Extract the [x, y] coordinate from the center of the cell holding the provided text.  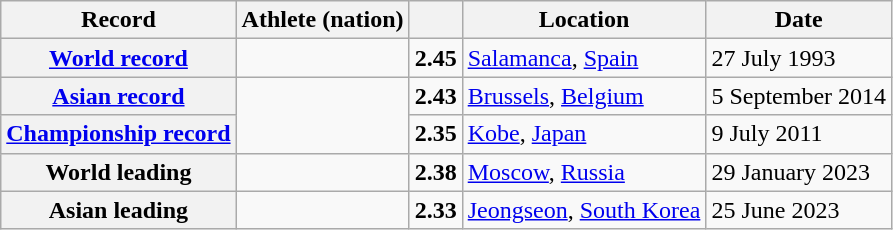
29 January 2023 [799, 172]
Athlete (nation) [322, 20]
Brussels, Belgium [584, 96]
World leading [118, 172]
9 July 2011 [799, 134]
Date [799, 20]
2.33 [436, 210]
25 June 2023 [799, 210]
Kobe, Japan [584, 134]
Salamanca, Spain [584, 58]
Record [118, 20]
27 July 1993 [799, 58]
2.35 [436, 134]
Asian record [118, 96]
2.38 [436, 172]
Championship record [118, 134]
2.45 [436, 58]
Jeongseon, South Korea [584, 210]
Moscow, Russia [584, 172]
5 September 2014 [799, 96]
Location [584, 20]
2.43 [436, 96]
Asian leading [118, 210]
World record [118, 58]
